Pinpoint the cell where the given text exists, returning its [x, y] midpoint coordinate. 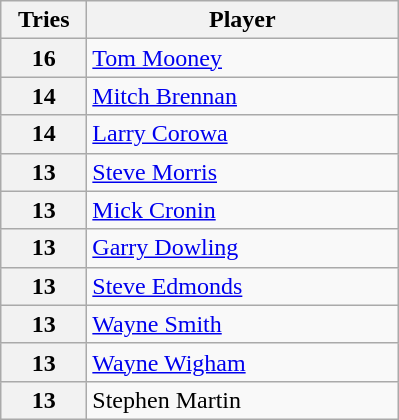
Tom Mooney [242, 58]
Wayne Wigham [242, 362]
Tries [44, 20]
16 [44, 58]
Stephen Martin [242, 400]
Garry Dowling [242, 248]
Steve Morris [242, 172]
Player [242, 20]
Mitch Brennan [242, 96]
Wayne Smith [242, 324]
Mick Cronin [242, 210]
Larry Corowa [242, 134]
Steve Edmonds [242, 286]
